Return the (x, y) coordinate for the center point of the cell that contains the specified text.  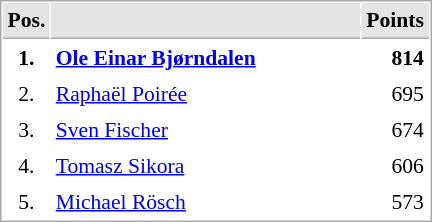
606 (396, 165)
Ole Einar Bjørndalen (206, 57)
1. (26, 57)
695 (396, 93)
Michael Rösch (206, 201)
674 (396, 129)
Points (396, 21)
4. (26, 165)
Sven Fischer (206, 129)
5. (26, 201)
Raphaël Poirée (206, 93)
573 (396, 201)
2. (26, 93)
Pos. (26, 21)
814 (396, 57)
3. (26, 129)
Tomasz Sikora (206, 165)
